Search for the cell housing the specified text and yield its [X, Y] center coordinate. 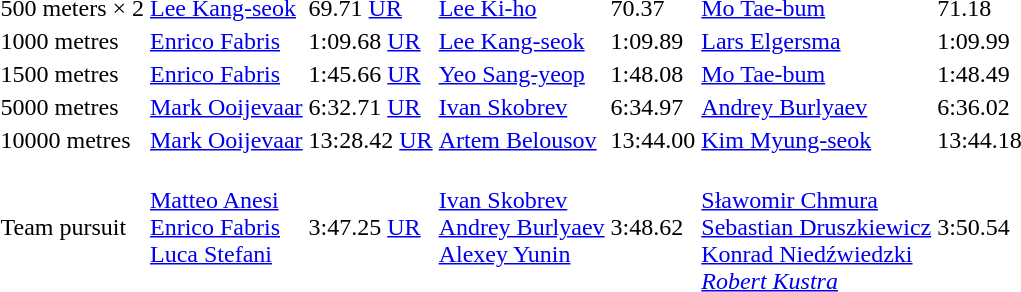
Andrey Burlyaev [816, 107]
1:45.66 UR [370, 74]
1:09.68 UR [370, 41]
6:32.71 UR [370, 107]
6:34.97 [653, 107]
Artem Belousov [522, 140]
13:44.00 [653, 140]
Kim Myung-seok [816, 140]
Lars Elgersma [816, 41]
Yeo Sang-yeop [522, 74]
Lee Kang-seok [522, 41]
Ivan Skobrev [522, 107]
1:09.89 [653, 41]
Mo Tae-bum [816, 74]
13:28.42 UR [370, 140]
1:48.08 [653, 74]
